Determine the [x, y] coordinate at the center of the cell enclosing the given text.  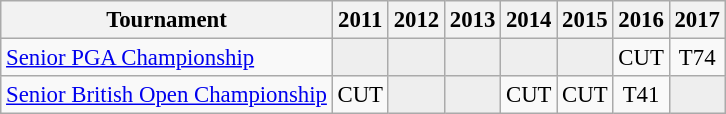
T74 [697, 58]
2011 [360, 20]
T41 [641, 95]
2013 [472, 20]
2012 [416, 20]
Senior British Open Championship [166, 95]
2017 [697, 20]
Tournament [166, 20]
2014 [529, 20]
2016 [641, 20]
2015 [585, 20]
Senior PGA Championship [166, 58]
